Search for the cell housing the specified text and yield its [x, y] center coordinate. 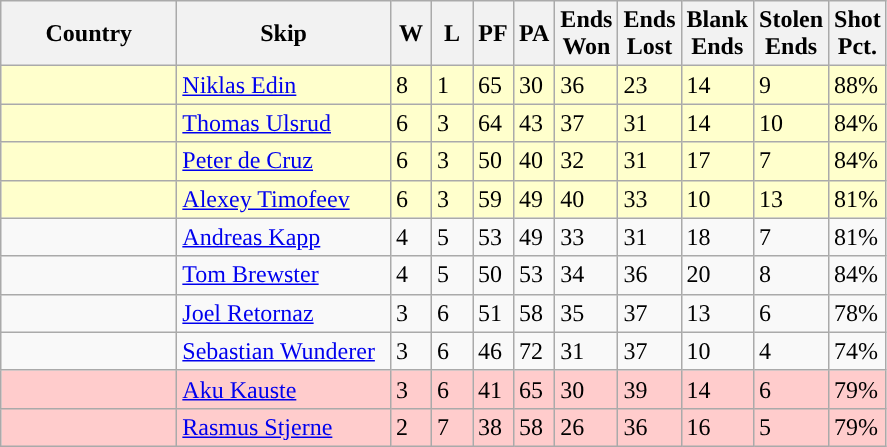
26 [586, 427]
L [452, 34]
43 [534, 123]
Niklas Edin [284, 85]
Joel Retornaz [284, 313]
51 [492, 313]
Ends Won [586, 34]
17 [717, 161]
2 [410, 427]
PA [534, 34]
9 [792, 85]
32 [586, 161]
23 [650, 85]
39 [650, 389]
Sebastian Wunderer [284, 351]
38 [492, 427]
64 [492, 123]
Rasmus Stjerne [284, 427]
PF [492, 34]
Shot Pct. [858, 34]
88% [858, 85]
Tom Brewster [284, 275]
78% [858, 313]
Ends Lost [650, 34]
35 [586, 313]
Blank Ends [717, 34]
Andreas Kapp [284, 237]
74% [858, 351]
34 [586, 275]
72 [534, 351]
41 [492, 389]
Alexey Timofeev [284, 199]
Skip [284, 34]
Thomas Ulsrud [284, 123]
16 [717, 427]
Peter de Cruz [284, 161]
Aku Kauste [284, 389]
Country [89, 34]
18 [717, 237]
20 [717, 275]
46 [492, 351]
1 [452, 85]
59 [492, 199]
Stolen Ends [792, 34]
W [410, 34]
